Locate the cell with the specified text and output its [x, y] center coordinate. 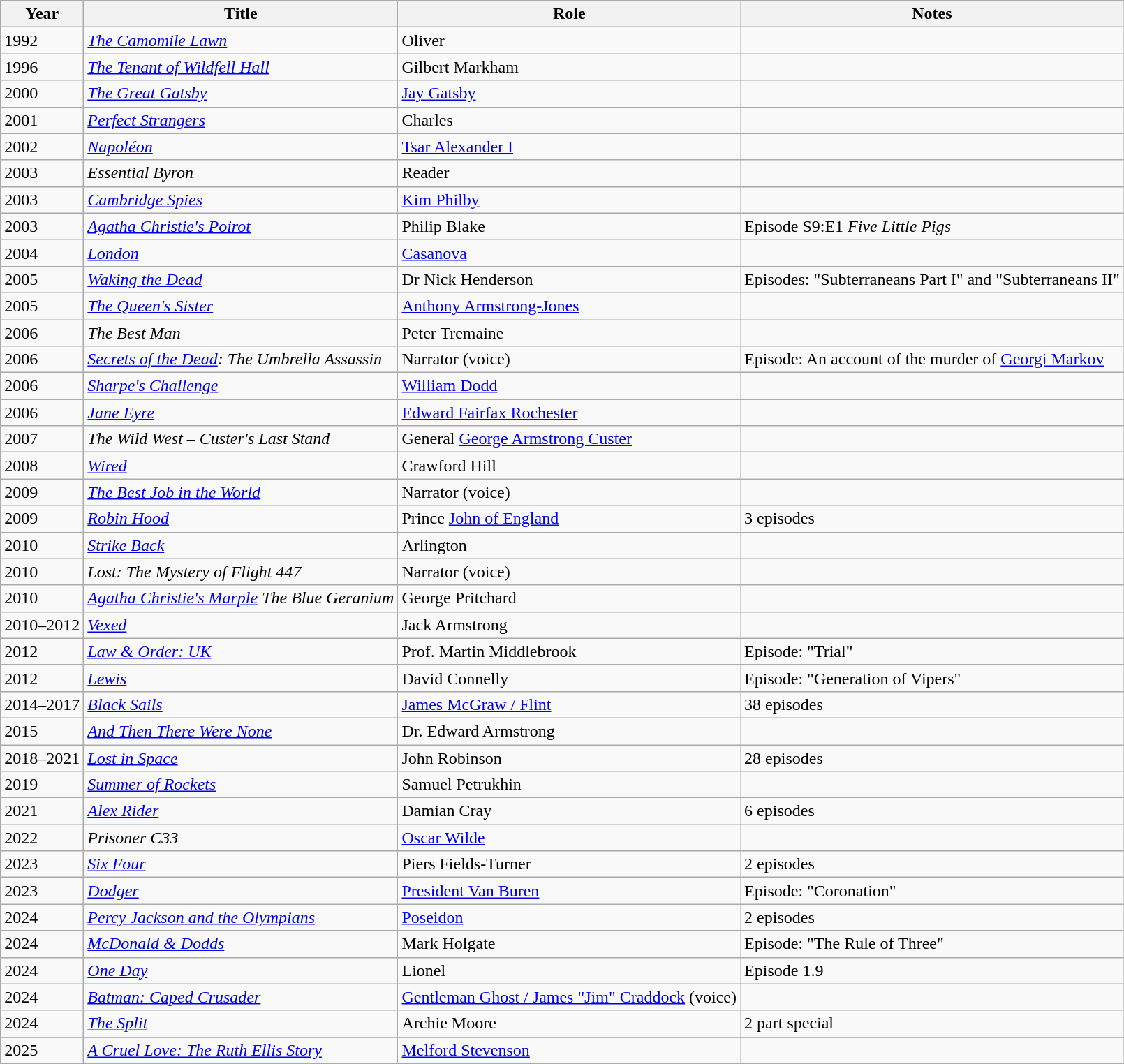
Lost: The Mystery of Flight 447 [241, 572]
Prof. Martin Middlebrook [570, 651]
Sharpe's Challenge [241, 386]
The Great Gatsby [241, 94]
Gentleman Ghost / James "Jim" Craddock (voice) [570, 997]
Napoléon [241, 147]
Strike Back [241, 545]
One Day [241, 970]
The Best Job in the World [241, 492]
McDonald & Dodds [241, 944]
Agatha Christie's Poirot [241, 226]
Percy Jackson and the Olympians [241, 917]
Episode S9:E1 Five Little Pigs [933, 226]
Jay Gatsby [570, 94]
Episode: "The Rule of Three" [933, 944]
Episode: "Trial" [933, 651]
2010–2012 [42, 625]
1992 [42, 40]
Jane Eyre [241, 413]
2022 [42, 838]
Samuel Petrukhin [570, 785]
Mark Holgate [570, 944]
Casanova [570, 253]
Essential Byron [241, 173]
Alex Rider [241, 811]
Tsar Alexander I [570, 147]
2021 [42, 811]
Piers Fields-Turner [570, 864]
2015 [42, 731]
Lost in Space [241, 758]
3 episodes [933, 519]
Secrets of the Dead: The Umbrella Assassin [241, 360]
38 episodes [933, 704]
Episode: "Coronation" [933, 891]
Role [570, 14]
Vexed [241, 625]
Poseidon [570, 917]
2008 [42, 466]
Melford Stevenson [570, 1050]
James McGraw / Flint [570, 704]
Agatha Christie's Marple The Blue Geranium [241, 598]
George Pritchard [570, 598]
General George Armstrong Custer [570, 439]
The Camomile Lawn [241, 40]
2 part special [933, 1024]
Episode: "Generation of Vipers" [933, 678]
2002 [42, 147]
Cambridge Spies [241, 200]
Philip Blake [570, 226]
Summer of Rockets [241, 785]
Arlington [570, 545]
2018–2021 [42, 758]
Reader [570, 173]
Year [42, 14]
Black Sails [241, 704]
Gilbert Markham [570, 67]
Notes [933, 14]
Crawford Hill [570, 466]
The Queen's Sister [241, 306]
2019 [42, 785]
Kim Philby [570, 200]
2004 [42, 253]
President Van Buren [570, 891]
Archie Moore [570, 1024]
The Tenant of Wildfell Hall [241, 67]
Peter Tremaine [570, 333]
Wired [241, 466]
Prince John of England [570, 519]
Edward Fairfax Rochester [570, 413]
Oscar Wilde [570, 838]
2014–2017 [42, 704]
2000 [42, 94]
Perfect Strangers [241, 120]
The Best Man [241, 333]
A Cruel Love: The Ruth Ellis Story [241, 1050]
2007 [42, 439]
Anthony Armstrong-Jones [570, 306]
Title [241, 14]
Robin Hood [241, 519]
London [241, 253]
William Dodd [570, 386]
6 episodes [933, 811]
Episode: An account of the murder of Georgi Markov [933, 360]
John Robinson [570, 758]
Dr Nick Henderson [570, 279]
28 episodes [933, 758]
The Wild West – Custer's Last Stand [241, 439]
And Then There Were None [241, 731]
Dr. Edward Armstrong [570, 731]
Jack Armstrong [570, 625]
Law & Order: UK [241, 651]
Damian Cray [570, 811]
Oliver [570, 40]
Episode 1.9 [933, 970]
Batman: Caped Crusader [241, 997]
Waking the Dead [241, 279]
Prisoner C33 [241, 838]
Lionel [570, 970]
2025 [42, 1050]
2001 [42, 120]
Lewis [241, 678]
David Connelly [570, 678]
1996 [42, 67]
Six Four [241, 864]
Charles [570, 120]
The Split [241, 1024]
Episodes: "Subterraneans Part I" and "Subterraneans II" [933, 279]
Dodger [241, 891]
